Find where the given text appears and provide that cell's center as [X, Y] coordinate. 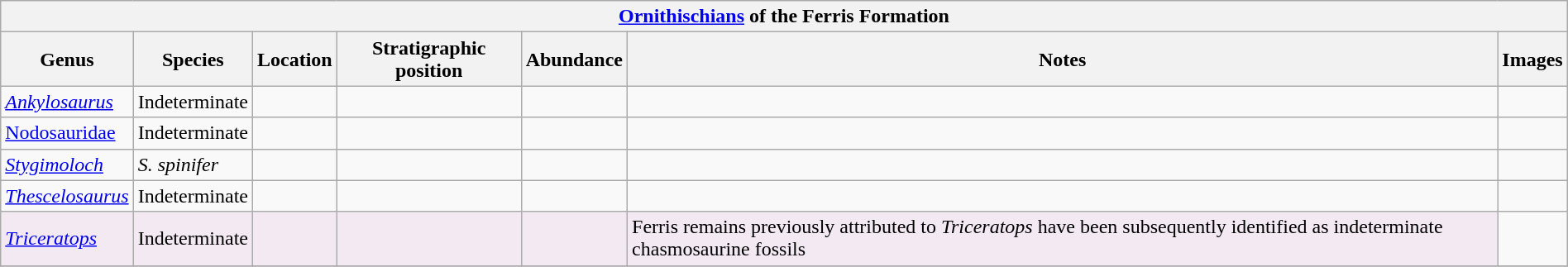
Nodosauridae [67, 133]
Notes [1063, 60]
Genus [67, 60]
Thescelosaurus [67, 196]
Stygimoloch [67, 164]
Ornithischians of the Ferris Formation [784, 17]
Stratigraphic position [428, 60]
Ankylosaurus [67, 102]
Abundance [574, 60]
S. spinifer [193, 164]
Species [193, 60]
Location [294, 60]
Images [1532, 60]
Ferris remains previously attributed to Triceratops have been subsequently identified as indeterminate chasmosaurine fossils [1063, 238]
Triceratops [67, 238]
